Return (x, y) of the center of cell containing provided text 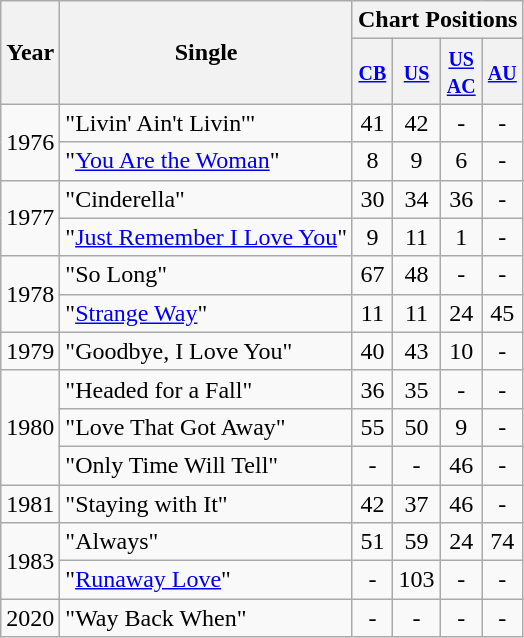
35 (416, 389)
CB (372, 72)
"So Long" (206, 275)
43 (416, 351)
1980 (30, 427)
"You Are the Woman" (206, 161)
"Strange Way" (206, 313)
37 (416, 503)
67 (372, 275)
1977 (30, 218)
"Headed for a Fall" (206, 389)
50 (416, 427)
48 (416, 275)
45 (502, 313)
US AC (462, 72)
1981 (30, 503)
1976 (30, 142)
"Love That Got Away" (206, 427)
1983 (30, 561)
"Only Time Will Tell" (206, 465)
34 (416, 199)
AU (502, 72)
2020 (30, 618)
74 (502, 542)
8 (372, 161)
55 (372, 427)
51 (372, 542)
103 (416, 580)
41 (372, 123)
Single (206, 52)
30 (372, 199)
"Runaway Love" (206, 580)
10 (462, 351)
"Goodbye, I Love You" (206, 351)
"Way Back When" (206, 618)
"Always" (206, 542)
Chart Positions (437, 20)
"Cinderella" (206, 199)
40 (372, 351)
"Staying with It" (206, 503)
1 (462, 237)
59 (416, 542)
6 (462, 161)
Year (30, 52)
"Just Remember I Love You" (206, 237)
1979 (30, 351)
US (416, 72)
1978 (30, 294)
"Livin' Ain't Livin'" (206, 123)
